Return [x, y] of the center of cell containing provided text 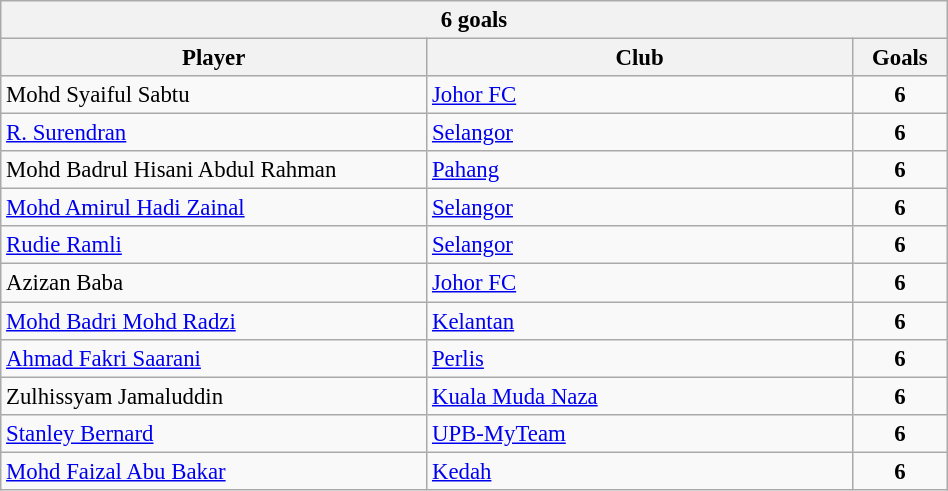
Ahmad Fakri Saarani [214, 358]
Perlis [640, 358]
Club [640, 58]
Player [214, 58]
Stanley Bernard [214, 433]
6 goals [474, 20]
Pahang [640, 170]
UPB-MyTeam [640, 433]
Kuala Muda Naza [640, 396]
Mohd Syaiful Sabtu [214, 95]
Rudie Ramli [214, 245]
Mohd Badrul Hisani Abdul Rahman [214, 170]
R. Surendran [214, 133]
Kelantan [640, 321]
Kedah [640, 471]
Azizan Baba [214, 283]
Mohd Faizal Abu Bakar [214, 471]
Zulhissyam Jamaluddin [214, 396]
Goals [900, 58]
Mohd Amirul Hadi Zainal [214, 208]
Mohd Badri Mohd Radzi [214, 321]
